Output the [X, Y] coordinate of the center of the cell containing the given text.  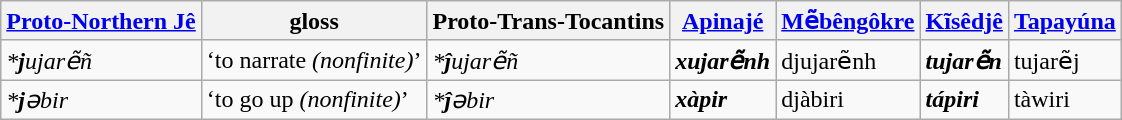
‘to go up (nonfinite)’ [314, 100]
djàbiri [848, 100]
tápiri [964, 100]
*jəbir [102, 100]
tàwiri [1064, 100]
Kĩsêdjê [964, 21]
*ĵəbir [548, 100]
Tapayúna [1064, 21]
djujarẽnh [848, 60]
tujarẽn [964, 60]
Mẽbêngôkre [848, 21]
‘to narrate (nonfinite)’ [314, 60]
Apinajé [723, 21]
Proto-Northern Jê [102, 21]
tujarẽj [1064, 60]
xàpir [723, 100]
*ĵujarẽñ [548, 60]
*jujarẽñ [102, 60]
gloss [314, 21]
Proto-Trans-Tocantins [548, 21]
xujarẽnh [723, 60]
